For the text-containing cell, return its midpoint in (X, Y) coordinate format. 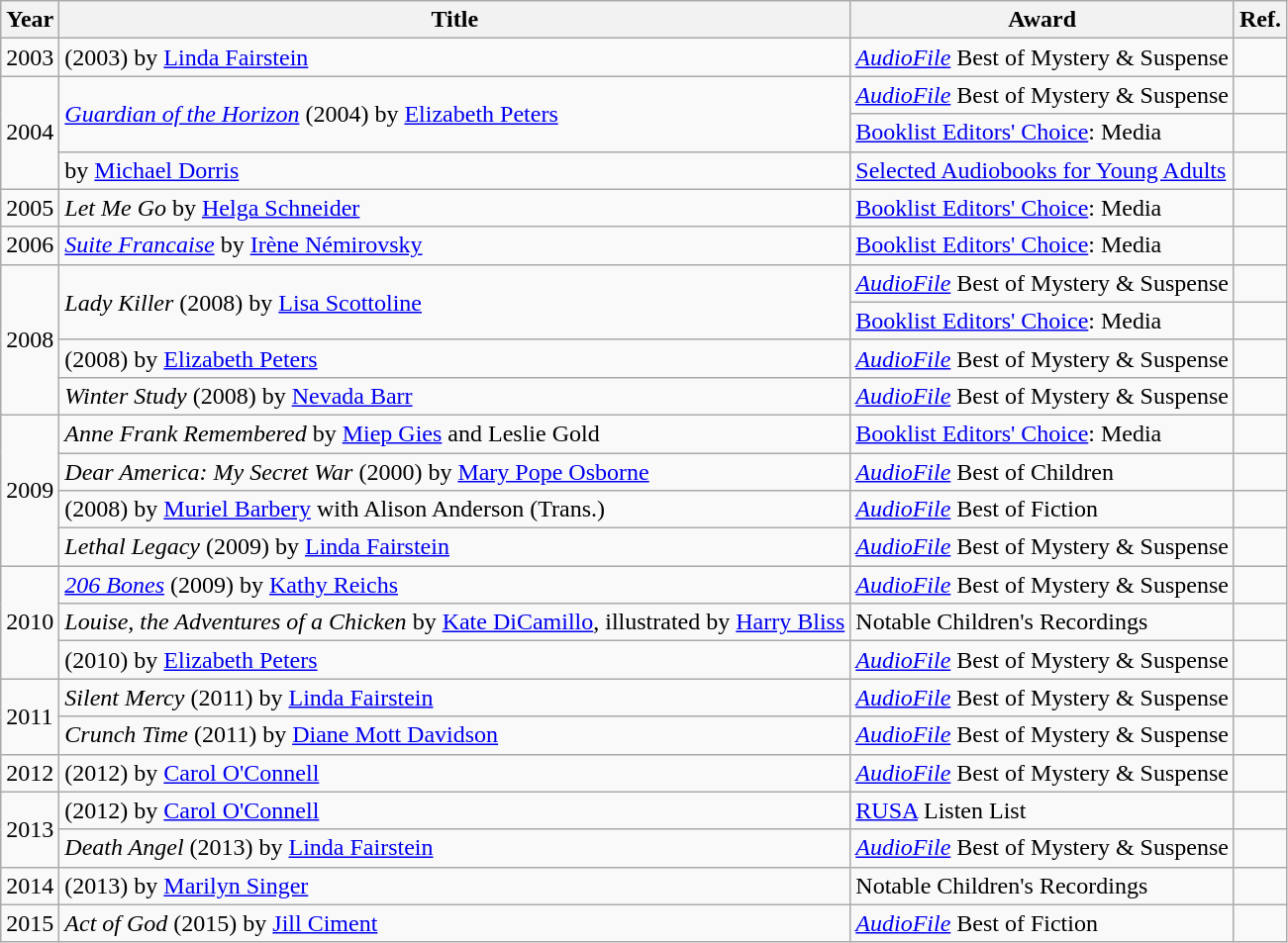
Silent Mercy (2011) by Linda Fairstein (455, 698)
Dear America: My Secret War (2000) by Mary Pope Osborne (455, 472)
(2013) by Marilyn Singer (455, 886)
RUSA Listen List (1042, 810)
2006 (30, 245)
2008 (30, 339)
2012 (30, 773)
Act of God (2015) by Jill Ciment (455, 923)
Crunch Time (2011) by Diane Mott Davidson (455, 735)
2004 (30, 133)
2011 (30, 716)
2014 (30, 886)
2010 (30, 622)
Suite Francaise by Irène Némirovsky (455, 245)
2009 (30, 490)
2015 (30, 923)
2013 (30, 829)
(2008) by Elizabeth Peters (455, 358)
Anne Frank Remembered by Miep Gies and Leslie Gold (455, 433)
Guardian of the Horizon (2004) by Elizabeth Peters (455, 114)
(2010) by Elizabeth Peters (455, 660)
Title (455, 20)
Winter Study (2008) by Nevada Barr (455, 396)
2005 (30, 208)
Award (1042, 20)
AudioFile Best of Children (1042, 472)
Louise, the Adventures of a Chicken by Kate DiCamillo, illustrated by Harry Bliss (455, 622)
Lady Killer (2008) by Lisa Scottoline (455, 302)
206 Bones (2009) by Kathy Reichs (455, 585)
(2003) by Linda Fairstein (455, 57)
Lethal Legacy (2009) by Linda Fairstein (455, 547)
by Michael Dorris (455, 170)
(2008) by Muriel Barbery with Alison Anderson (Trans.) (455, 510)
Selected Audiobooks for Young Adults (1042, 170)
2003 (30, 57)
Death Angel (2013) by Linda Fairstein (455, 848)
Year (30, 20)
Let Me Go by Helga Schneider (455, 208)
Ref. (1259, 20)
